Locate the cell with the specified text and output its (x, y) center coordinate. 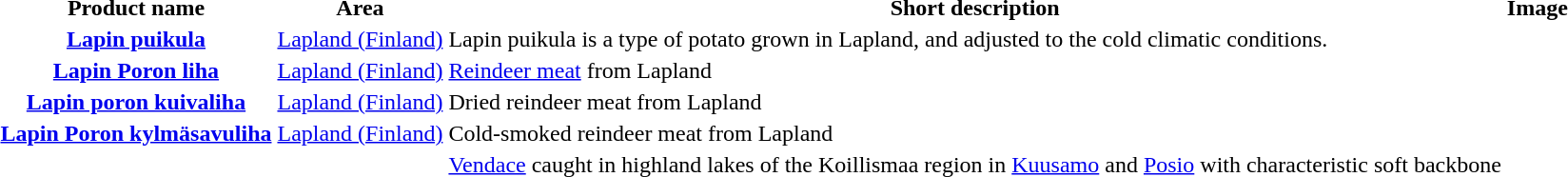
Cold-smoked reindeer meat from Lapland (974, 133)
Reindeer meat from Lapland (974, 70)
Dried reindeer meat from Lapland (974, 102)
Lapin puikula is a type of potato grown in Lapland, and adjusted to the cold climatic conditions. (974, 39)
